Identify which cell holds the provided text, then report its (x, y) central coordinate. 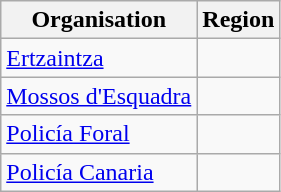
Mossos d'Esquadra (99, 96)
Organisation (99, 20)
Ertzaintza (99, 58)
Policía Foral (99, 134)
Policía Canaria (99, 172)
Region (238, 20)
